Return the [X, Y] coordinate for the center point of the cell that contains the specified text.  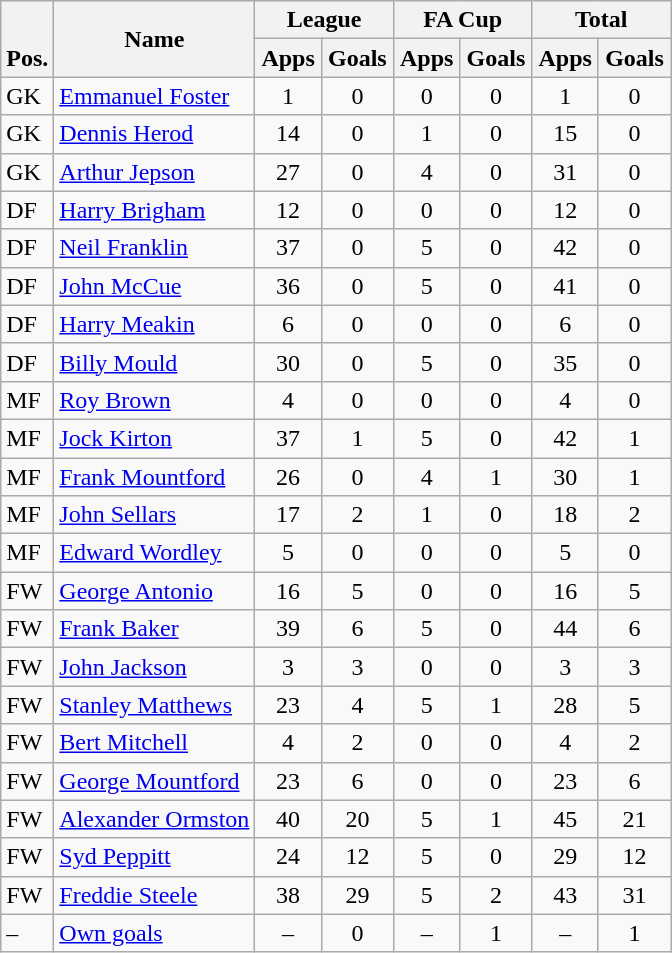
Syd Peppitt [154, 857]
John Jackson [154, 667]
43 [566, 895]
Name [154, 39]
Neil Franklin [154, 248]
John Sellars [154, 515]
Pos. [28, 39]
Freddie Steele [154, 895]
League [324, 20]
Harry Meakin [154, 324]
Frank Baker [154, 629]
Bert Mitchell [154, 743]
39 [288, 629]
Dennis Herod [154, 134]
Own goals [154, 933]
Total [602, 20]
Billy Mould [154, 362]
38 [288, 895]
44 [566, 629]
Frank Mountford [154, 477]
Harry Brigham [154, 210]
Jock Kirton [154, 438]
George Antonio [154, 591]
35 [566, 362]
41 [566, 286]
36 [288, 286]
26 [288, 477]
Alexander Ormston [154, 819]
17 [288, 515]
15 [566, 134]
24 [288, 857]
George Mountford [154, 781]
Arthur Jepson [154, 172]
Roy Brown [154, 400]
27 [288, 172]
18 [566, 515]
John McCue [154, 286]
28 [566, 705]
20 [357, 819]
14 [288, 134]
Emmanuel Foster [154, 96]
Edward Wordley [154, 553]
40 [288, 819]
21 [634, 819]
45 [566, 819]
Stanley Matthews [154, 705]
FA Cup [462, 20]
